Search for the cell housing the specified text and yield its [x, y] center coordinate. 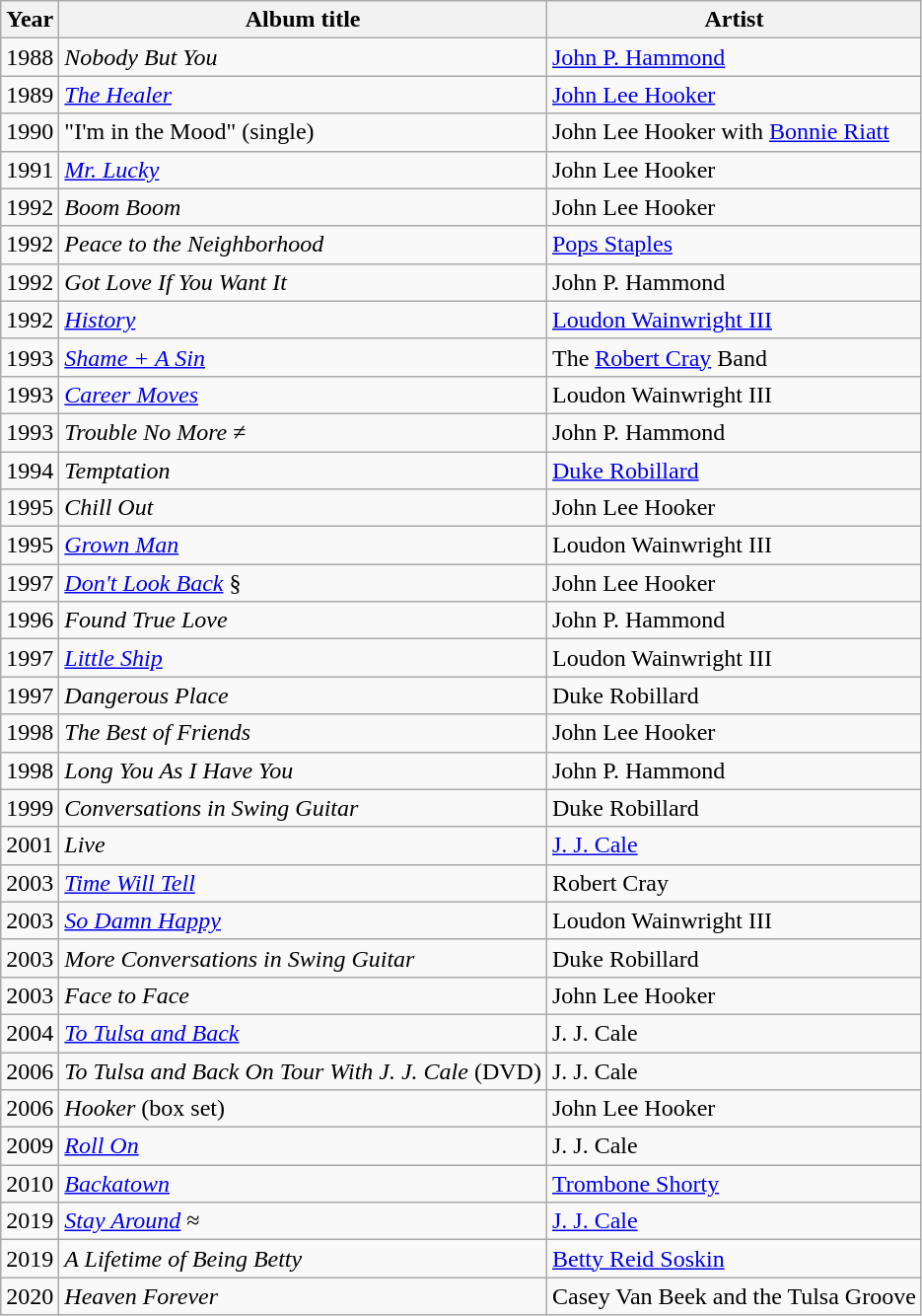
Mr. Lucky [304, 170]
Album title [304, 20]
Backatown [304, 1184]
Stay Around ≈ [304, 1221]
Artist [734, 20]
Robert Cray [734, 883]
Dangerous Place [304, 695]
1999 [30, 808]
Nobody But You [304, 57]
Boom Boom [304, 207]
To Tulsa and Back On Tour With J. J. Cale (DVD) [304, 1070]
2001 [30, 845]
2010 [30, 1184]
Roll On [304, 1146]
Live [304, 845]
1994 [30, 471]
Grown Man [304, 546]
Hooker (box set) [304, 1109]
Conversations in Swing Guitar [304, 808]
More Conversations in Swing Guitar [304, 958]
Time Will Tell [304, 883]
1989 [30, 95]
So Damn Happy [304, 920]
Casey Van Beek and the Tulsa Groove [734, 1296]
2004 [30, 1033]
Found True Love [304, 621]
1996 [30, 621]
To Tulsa and Back [304, 1033]
"I'm in the Mood" (single) [304, 132]
The Robert Cray Band [734, 357]
Career Moves [304, 395]
Pops Staples [734, 245]
1990 [30, 132]
2020 [30, 1296]
Shame + A Sin [304, 357]
Trouble No More ≠ [304, 432]
Face to Face [304, 995]
Little Ship [304, 658]
1991 [30, 170]
Got Love If You Want It [304, 282]
2009 [30, 1146]
The Healer [304, 95]
Trombone Shorty [734, 1184]
The Best of Friends [304, 733]
Long You As I Have You [304, 770]
Betty Reid Soskin [734, 1259]
Year [30, 20]
Don't Look Back § [304, 583]
John Lee Hooker with Bonnie Riatt [734, 132]
1988 [30, 57]
Peace to the Neighborhood [304, 245]
History [304, 320]
Heaven Forever [304, 1296]
Temptation [304, 471]
A Lifetime of Being Betty [304, 1259]
Chill Out [304, 508]
